Return the [X, Y] coordinate for the center point of the cell that contains the specified text.  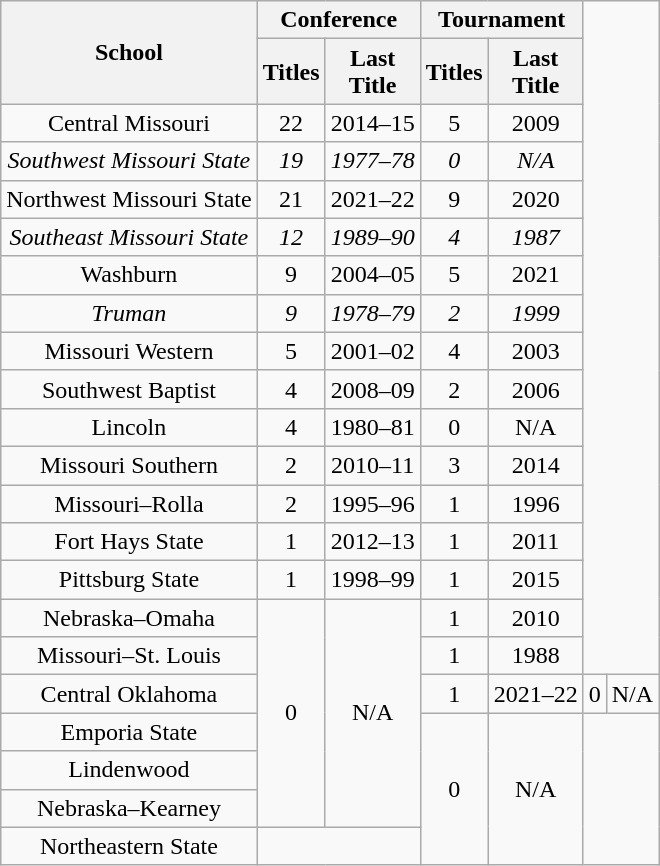
1998–99 [372, 580]
1980–81 [372, 427]
2003 [536, 351]
Lincoln [129, 427]
Southwest Missouri State [129, 161]
2009 [536, 123]
2010 [536, 618]
Nebraska–Omaha [129, 618]
Washburn [129, 275]
2014–15 [372, 123]
Tournament [502, 20]
2004–05 [372, 275]
1987 [536, 237]
Missouri–Rolla [129, 503]
2015 [536, 580]
1995–96 [372, 503]
Fort Hays State [129, 542]
2014 [536, 465]
2010–11 [372, 465]
1977–78 [372, 161]
2021 [536, 275]
Pittsburg State [129, 580]
2012–13 [372, 542]
1996 [536, 503]
21 [291, 199]
1999 [536, 313]
Northeastern State [129, 846]
19 [291, 161]
Southeast Missouri State [129, 237]
Central Oklahoma [129, 694]
2011 [536, 542]
1978–79 [372, 313]
Central Missouri [129, 123]
1988 [536, 656]
3 [454, 465]
12 [291, 237]
Conference [338, 20]
Southwest Baptist [129, 389]
1989–90 [372, 237]
2008–09 [372, 389]
22 [291, 123]
Northwest Missouri State [129, 199]
2006 [536, 389]
Missouri–St. Louis [129, 656]
2020 [536, 199]
2001–02 [372, 351]
Nebraska–Kearney [129, 808]
School [129, 52]
Lindenwood [129, 770]
Emporia State [129, 732]
Missouri Southern [129, 465]
Missouri Western [129, 351]
Truman [129, 313]
